Identify which cell holds the provided text, then report its [X, Y] central coordinate. 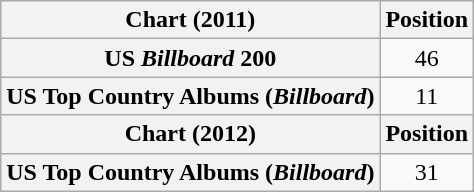
US Billboard 200 [190, 58]
46 [427, 58]
Chart (2011) [190, 20]
31 [427, 172]
11 [427, 96]
Chart (2012) [190, 134]
